Provide the [X, Y] coordinate of the cell's center where the given text is located.  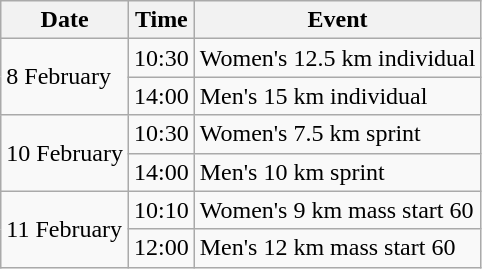
Time [161, 20]
10:10 [161, 210]
11 February [65, 229]
10 February [65, 153]
Men's 15 km individual [338, 96]
Event [338, 20]
Women's 9 km mass start 60 [338, 210]
Date [65, 20]
8 February [65, 77]
Men's 12 km mass start 60 [338, 248]
Women's 12.5 km individual [338, 58]
12:00 [161, 248]
Men's 10 km sprint [338, 172]
Women's 7.5 km sprint [338, 134]
